Find where the given text appears and provide that cell's center as (x, y) coordinate. 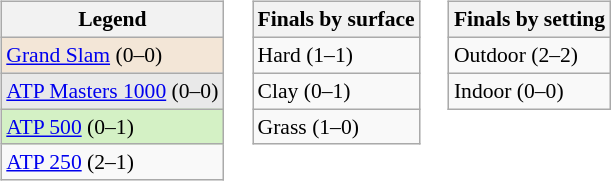
ATP 250 (2–1) (112, 162)
Finals by surface (336, 20)
Grass (1–0) (336, 127)
Hard (1–1) (336, 55)
Legend (112, 20)
Grand Slam (0–0) (112, 55)
Clay (0–1) (336, 91)
Indoor (0–0) (530, 91)
Outdoor (2–2) (530, 55)
ATP Masters 1000 (0–0) (112, 91)
ATP 500 (0–1) (112, 127)
Finals by setting (530, 20)
